Output the (X, Y) coordinate of the center of the cell containing the given text.  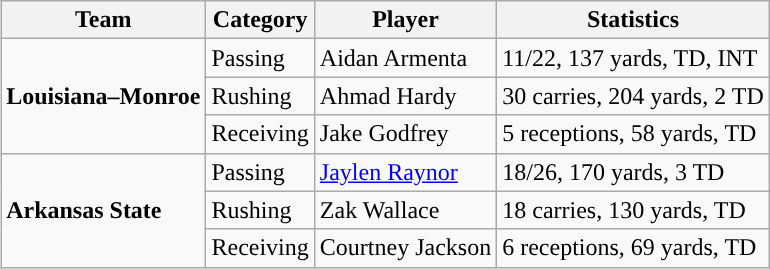
Statistics (634, 20)
Aidan Armenta (405, 58)
11/22, 137 yards, TD, INT (634, 58)
6 receptions, 69 yards, TD (634, 248)
Player (405, 20)
Louisiana–Monroe (104, 96)
30 carries, 204 yards, 2 TD (634, 96)
Jake Godfrey (405, 134)
Courtney Jackson (405, 248)
Team (104, 20)
18 carries, 130 yards, TD (634, 210)
Jaylen Raynor (405, 172)
18/26, 170 yards, 3 TD (634, 172)
Ahmad Hardy (405, 96)
Arkansas State (104, 210)
Zak Wallace (405, 210)
Category (260, 20)
5 receptions, 58 yards, TD (634, 134)
